From the cell containing the given text, extract its center point as [X, Y] coordinate. 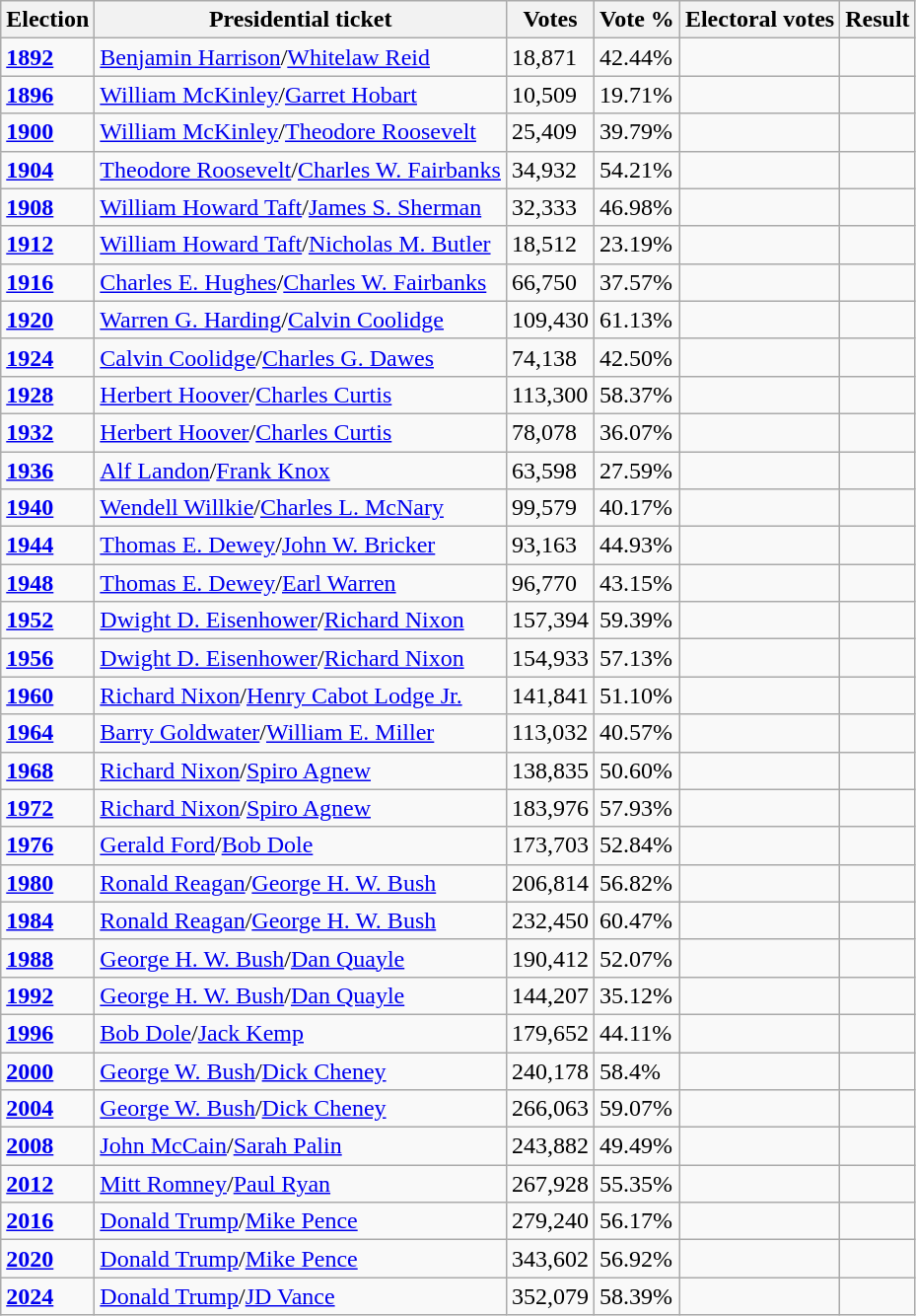
58.4% [637, 1070]
232,450 [550, 920]
352,079 [550, 1296]
19.71% [637, 95]
113,032 [550, 733]
343,602 [550, 1259]
1988 [47, 958]
154,933 [550, 658]
183,976 [550, 808]
40.57% [637, 733]
Warren G. Harding/Calvin Coolidge [301, 320]
1924 [47, 357]
59.07% [637, 1109]
Bob Dole/Jack Kemp [301, 1033]
59.39% [637, 621]
54.21% [637, 170]
1904 [47, 170]
William Howard Taft/James S. Sherman [301, 207]
Donald Trump/JD Vance [301, 1296]
44.11% [637, 1033]
Alf Landon/Frank Knox [301, 471]
190,412 [550, 958]
36.07% [637, 432]
37.57% [637, 282]
2020 [47, 1259]
1900 [47, 132]
1932 [47, 432]
Barry Goldwater/William E. Miller [301, 733]
243,882 [550, 1146]
1980 [47, 883]
27.59% [637, 471]
1992 [47, 995]
60.47% [637, 920]
109,430 [550, 320]
William Howard Taft/Nicholas M. Butler [301, 245]
1968 [47, 770]
56.82% [637, 883]
57.93% [637, 808]
1920 [47, 320]
50.60% [637, 770]
2016 [47, 1221]
1896 [47, 95]
58.39% [637, 1296]
74,138 [550, 357]
William McKinley/Theodore Roosevelt [301, 132]
2008 [47, 1146]
1952 [47, 621]
78,078 [550, 432]
279,240 [550, 1221]
1912 [47, 245]
Charles E. Hughes/Charles W. Fairbanks [301, 282]
1960 [47, 695]
1916 [47, 282]
1928 [47, 395]
144,207 [550, 995]
39.79% [637, 132]
35.12% [637, 995]
23.19% [637, 245]
Gerald Ford/Bob Dole [301, 845]
52.84% [637, 845]
46.98% [637, 207]
1948 [47, 583]
266,063 [550, 1109]
1944 [47, 546]
96,770 [550, 583]
42.50% [637, 357]
138,835 [550, 770]
1908 [47, 207]
Richard Nixon/Henry Cabot Lodge Jr. [301, 695]
51.10% [637, 695]
1964 [47, 733]
1956 [47, 658]
Benjamin Harrison/Whitelaw Reid [301, 57]
2012 [47, 1184]
43.15% [637, 583]
61.13% [637, 320]
66,750 [550, 282]
1976 [47, 845]
25,409 [550, 132]
32,333 [550, 207]
2024 [47, 1296]
2000 [47, 1070]
240,178 [550, 1070]
57.13% [637, 658]
1972 [47, 808]
Votes [550, 20]
1996 [47, 1033]
Electoral votes [759, 20]
1892 [47, 57]
Result [878, 20]
93,163 [550, 546]
42.44% [637, 57]
99,579 [550, 508]
Vote % [637, 20]
49.49% [637, 1146]
Mitt Romney/Paul Ryan [301, 1184]
63,598 [550, 471]
44.93% [637, 546]
2004 [47, 1109]
40.17% [637, 508]
141,841 [550, 695]
56.92% [637, 1259]
55.35% [637, 1184]
179,652 [550, 1033]
10,509 [550, 95]
113,300 [550, 395]
58.37% [637, 395]
173,703 [550, 845]
Calvin Coolidge/Charles G. Dawes [301, 357]
John McCain/Sarah Palin [301, 1146]
18,871 [550, 57]
Thomas E. Dewey/Earl Warren [301, 583]
1940 [47, 508]
18,512 [550, 245]
Thomas E. Dewey/John W. Bricker [301, 546]
1936 [47, 471]
1984 [47, 920]
157,394 [550, 621]
52.07% [637, 958]
Election [47, 20]
William McKinley/Garret Hobart [301, 95]
Wendell Willkie/Charles L. McNary [301, 508]
Theodore Roosevelt/Charles W. Fairbanks [301, 170]
34,932 [550, 170]
206,814 [550, 883]
Presidential ticket [301, 20]
267,928 [550, 1184]
56.17% [637, 1221]
